Find where the given text appears and provide that cell's center as (X, Y) coordinate. 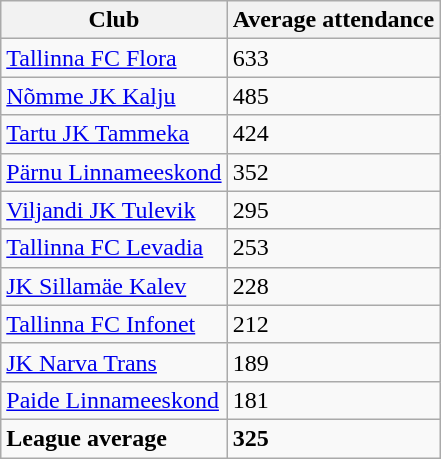
Pärnu Linnameeskond (114, 172)
485 (334, 96)
JK Narva Trans (114, 362)
Average attendance (334, 20)
633 (334, 58)
Club (114, 20)
Tallinna FC Flora (114, 58)
League average (114, 438)
295 (334, 210)
212 (334, 324)
JK Sillamäe Kalev (114, 286)
352 (334, 172)
253 (334, 248)
181 (334, 400)
424 (334, 134)
Tallinna FC Infonet (114, 324)
Paide Linnameeskond (114, 400)
189 (334, 362)
Nõmme JK Kalju (114, 96)
Tartu JK Tammeka (114, 134)
228 (334, 286)
Viljandi JK Tulevik (114, 210)
Tallinna FC Levadia (114, 248)
325 (334, 438)
